Extract the [x, y] coordinate from the center of the cell holding the provided text.  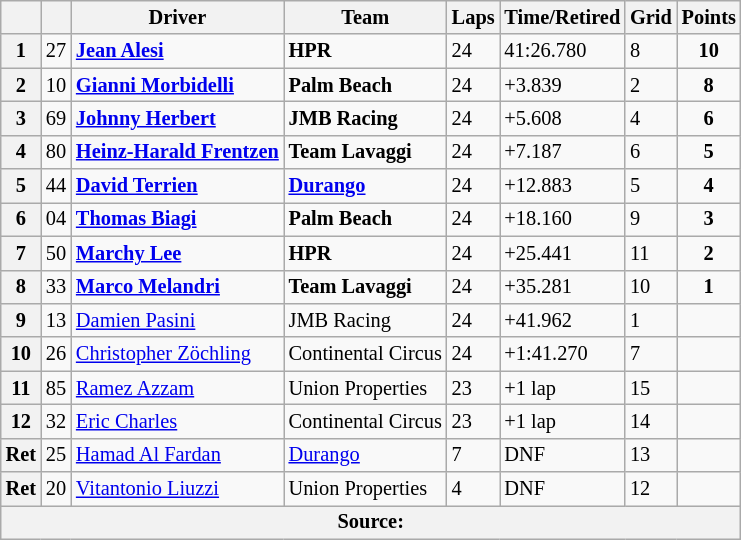
Team [366, 17]
Driver [178, 17]
Points [709, 17]
+1:41.270 [563, 354]
Hamad Al Fardan [178, 455]
+12.883 [563, 186]
Marco Melandri [178, 287]
27 [56, 51]
44 [56, 186]
Vitantonio Liuzzi [178, 489]
Jean Alesi [178, 51]
25 [56, 455]
+25.441 [563, 253]
Grid [651, 17]
Christopher Zöchling [178, 354]
+35.281 [563, 287]
Johnny Herbert [178, 118]
85 [56, 388]
+41.962 [563, 320]
+7.187 [563, 152]
41:26.780 [563, 51]
Ramez Azzam [178, 388]
Eric Charles [178, 421]
Thomas Biagi [178, 219]
Gianni Morbidelli [178, 85]
+5.608 [563, 118]
04 [56, 219]
Laps [474, 17]
80 [56, 152]
50 [56, 253]
Source: [371, 522]
David Terrien [178, 186]
26 [56, 354]
Marchy Lee [178, 253]
20 [56, 489]
+18.160 [563, 219]
15 [651, 388]
+3.839 [563, 85]
33 [56, 287]
69 [56, 118]
Heinz-Harald Frentzen [178, 152]
14 [651, 421]
Time/Retired [563, 17]
Damien Pasini [178, 320]
32 [56, 421]
